Pinpoint the cell where the given text exists, returning its [X, Y] midpoint coordinate. 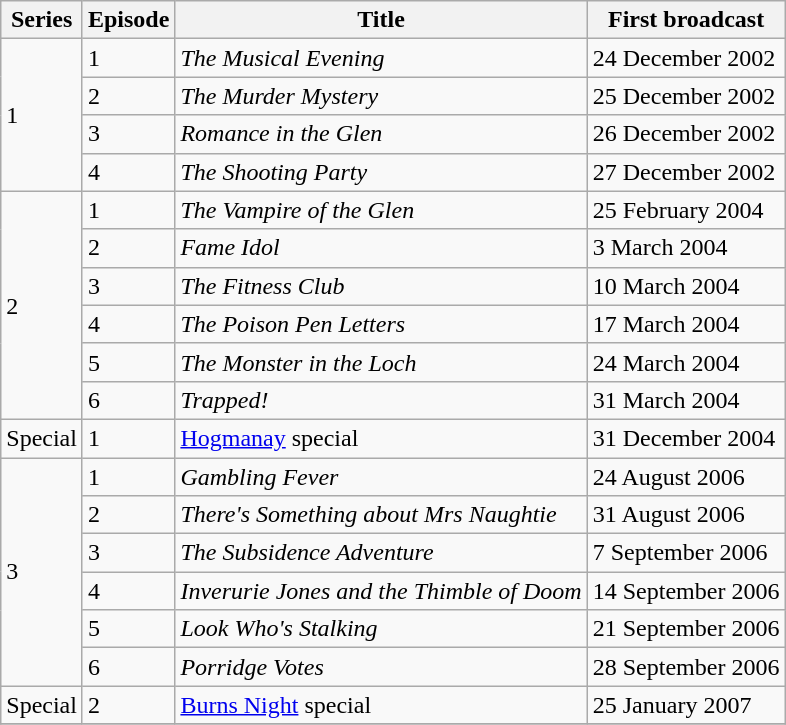
14 September 2006 [686, 591]
Look Who's Stalking [381, 629]
24 March 2004 [686, 362]
The Musical Evening [381, 58]
24 August 2006 [686, 477]
First broadcast [686, 20]
Inverurie Jones and the Thimble of Doom [381, 591]
The Subsidence Adventure [381, 553]
Trapped! [381, 400]
28 September 2006 [686, 667]
27 December 2002 [686, 172]
Romance in the Glen [381, 134]
Hogmanay special [381, 438]
The Vampire of the Glen [381, 210]
Title [381, 20]
The Shooting Party [381, 172]
21 September 2006 [686, 629]
31 March 2004 [686, 400]
24 December 2002 [686, 58]
26 December 2002 [686, 134]
7 September 2006 [686, 553]
25 January 2007 [686, 705]
The Monster in the Loch [381, 362]
31 August 2006 [686, 515]
The Poison Pen Letters [381, 324]
25 February 2004 [686, 210]
Episode [128, 20]
The Murder Mystery [381, 96]
31 December 2004 [686, 438]
Burns Night special [381, 705]
There's Something about Mrs Naughtie [381, 515]
3 March 2004 [686, 248]
25 December 2002 [686, 96]
Gambling Fever [381, 477]
Porridge Votes [381, 667]
The Fitness Club [381, 286]
Fame Idol [381, 248]
17 March 2004 [686, 324]
10 March 2004 [686, 286]
Series [42, 20]
